Detect which cell encompasses the target text, then output its (X, Y) center coordinate. 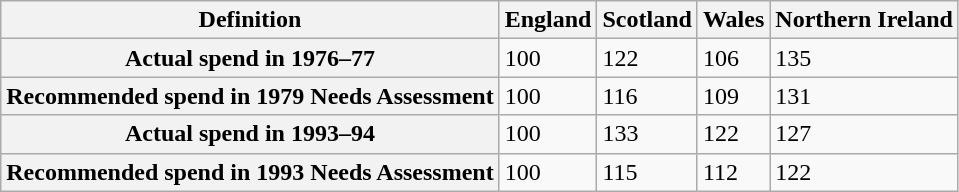
115 (647, 172)
131 (864, 96)
109 (733, 96)
Wales (733, 20)
Actual spend in 1976–77 (250, 58)
Recommended spend in 1979 Needs Assessment (250, 96)
112 (733, 172)
135 (864, 58)
127 (864, 134)
England (548, 20)
Recommended spend in 1993 Needs Assessment (250, 172)
133 (647, 134)
Actual spend in 1993–94 (250, 134)
Scotland (647, 20)
Definition (250, 20)
106 (733, 58)
116 (647, 96)
Northern Ireland (864, 20)
